Return the (x, y) coordinate for the center point of the cell that contains the specified text.  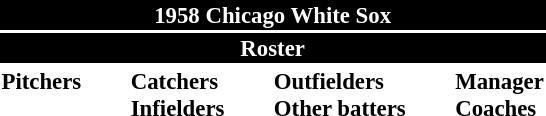
Roster (272, 48)
1958 Chicago White Sox (272, 15)
